Provide the (X, Y) coordinate of the cell's center where the given text is located.  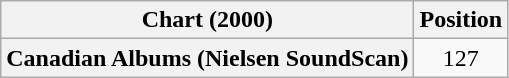
Canadian Albums (Nielsen SoundScan) (208, 58)
Position (461, 20)
Chart (2000) (208, 20)
127 (461, 58)
